Search for the cell housing the specified text and yield its [X, Y] center coordinate. 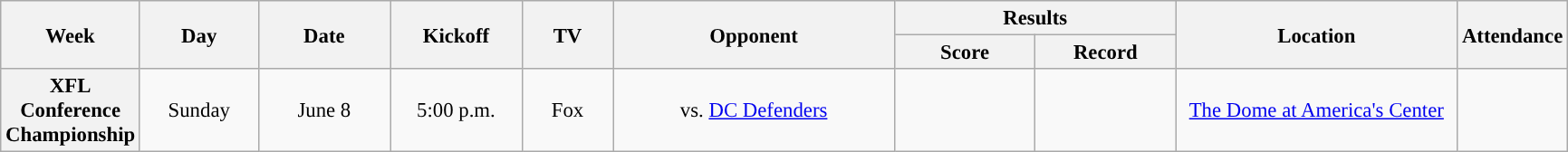
TV [567, 34]
XFL Conference Championship [71, 110]
Day [199, 34]
Sunday [199, 110]
5:00 p.m. [457, 110]
Opponent [754, 34]
vs. DC Defenders [754, 110]
Location [1317, 34]
Record [1105, 52]
Fox [567, 110]
June 8 [324, 110]
Week [71, 34]
The Dome at America's Center [1317, 110]
Attendance [1513, 34]
Kickoff [457, 34]
Results [1034, 18]
Date [324, 34]
Score [964, 52]
